Identify which cell holds the provided text, then report its [x, y] central coordinate. 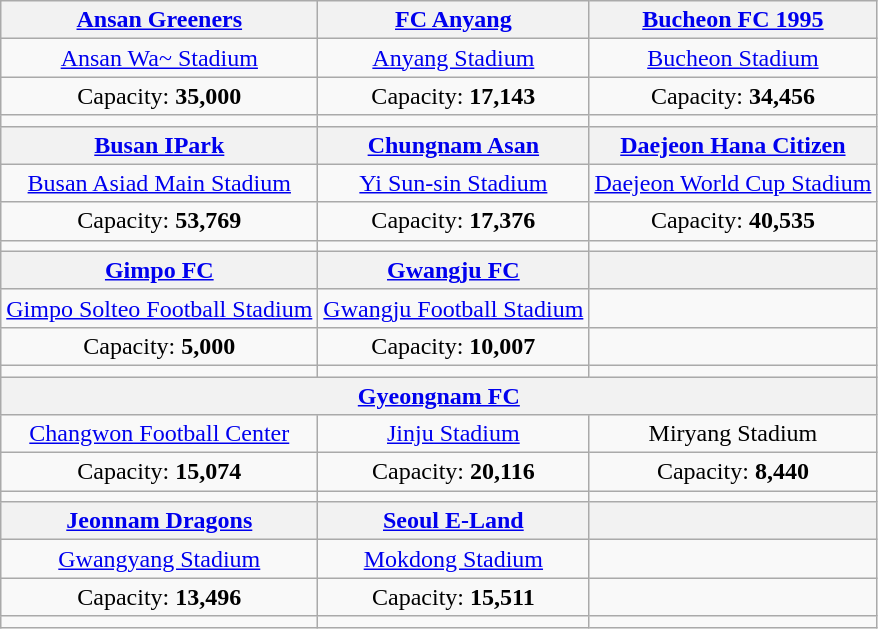
Mokdong Stadium [454, 559]
Yi Sun-sin Stadium [454, 183]
Bucheon Stadium [733, 58]
Capacity: 40,535 [733, 221]
Capacity: 34,456 [733, 96]
Ansan Greeners [160, 20]
Busan IPark [160, 145]
Gwangju Football Stadium [454, 308]
Ansan Wa~ Stadium [160, 58]
Jinju Stadium [454, 434]
Capacity: 53,769 [160, 221]
Gwangju FC [454, 270]
Anyang Stadium [454, 58]
Gimpo FC [160, 270]
Capacity: 20,116 [454, 472]
Gimpo Solteo Football Stadium [160, 308]
Gwangyang Stadium [160, 559]
Miryang Stadium [733, 434]
Capacity: 17,376 [454, 221]
FC Anyang [454, 20]
Seoul E-Land [454, 521]
Daejeon World Cup Stadium [733, 183]
Capacity: 13,496 [160, 597]
Busan Asiad Main Stadium [160, 183]
Capacity: 5,000 [160, 346]
Daejeon Hana Citizen [733, 145]
Capacity: 35,000 [160, 96]
Jeonnam Dragons [160, 521]
Changwon Football Center [160, 434]
Capacity: 15,511 [454, 597]
Chungnam Asan [454, 145]
Bucheon FC 1995 [733, 20]
Capacity: 15,074 [160, 472]
Capacity: 10,007 [454, 346]
Capacity: 8,440 [733, 472]
Gyeongnam FC [439, 395]
Capacity: 17,143 [454, 96]
